Output the (X, Y) coordinate of the center of the cell containing the given text.  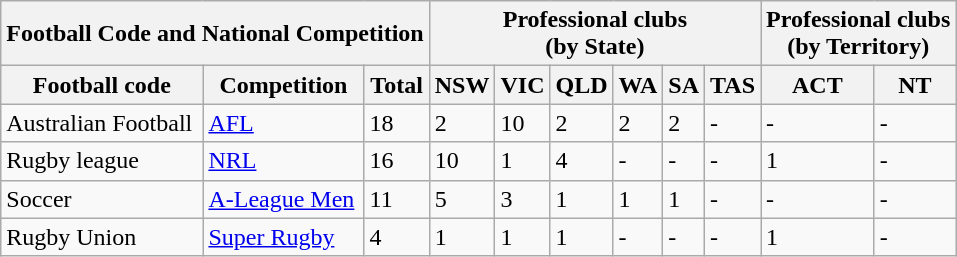
Professional clubs(by State) (594, 34)
Football code (102, 85)
Super Rugby (284, 237)
NRL (284, 161)
QLD (582, 85)
11 (396, 199)
18 (396, 123)
Rugby Union (102, 237)
16 (396, 161)
Football Code and National Competition (215, 34)
Soccer (102, 199)
TAS (733, 85)
Australian Football (102, 123)
SA (684, 85)
AFL (284, 123)
NSW (462, 85)
Rugby league (102, 161)
VIC (522, 85)
NT (915, 85)
WA (638, 85)
Total (396, 85)
A-League Men (284, 199)
ACT (818, 85)
5 (462, 199)
3 (522, 199)
Competition (284, 85)
Professional clubs(by Territory) (858, 34)
